Find where the given text appears and provide that cell's center as [x, y] coordinate. 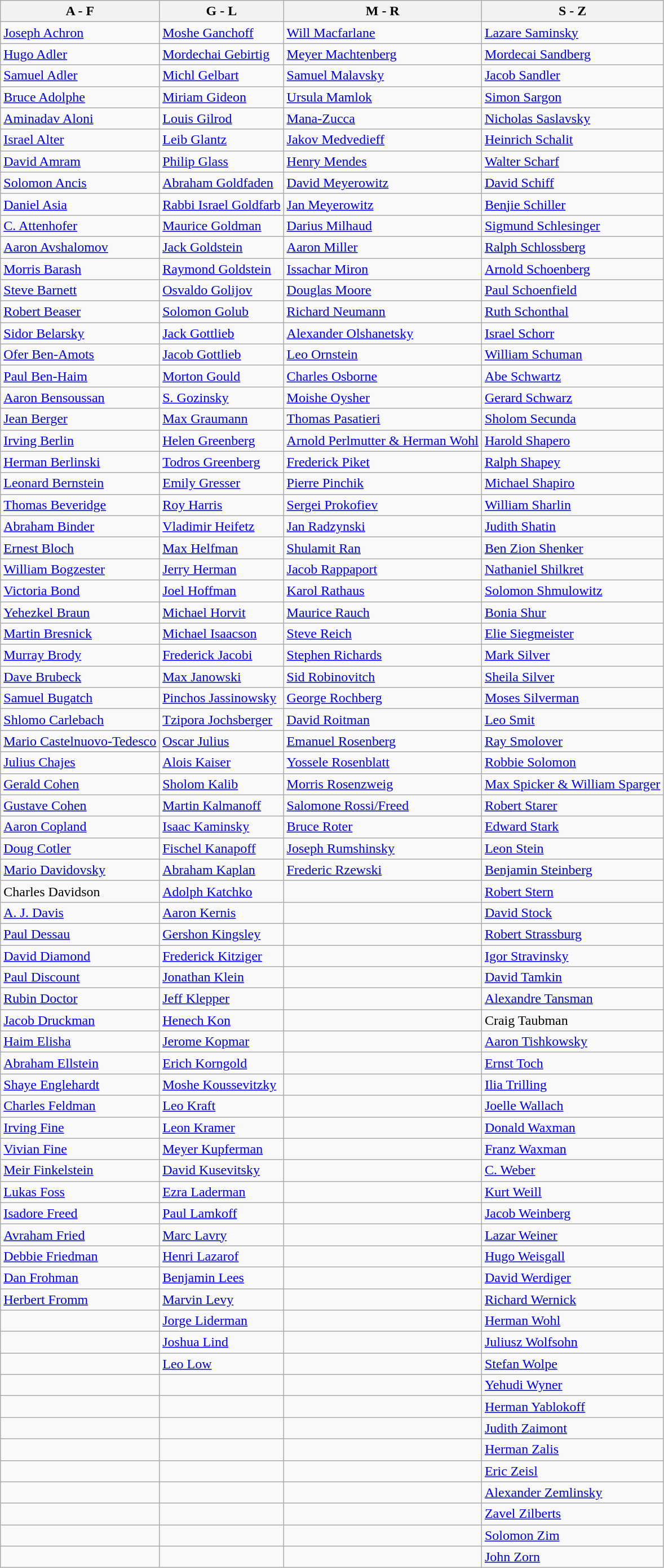
Leo Ornstein [382, 355]
Irving Berlin [80, 441]
M - R [382, 11]
Jan Radzynski [382, 526]
Murray Brody [80, 655]
Paul Discount [80, 977]
Douglas Moore [382, 290]
Solomon Shmulowitz [572, 591]
Simon Sargon [572, 97]
Harold Shapero [572, 441]
Robbie Solomon [572, 763]
Abraham Binder [80, 526]
Louis Gilrod [222, 118]
Joshua Lind [222, 1342]
Paul Dessau [80, 934]
Elie Siegmeister [572, 634]
Nathaniel Shilkret [572, 569]
Moses Silverman [572, 698]
Aaron Bensoussan [80, 398]
Meyer Machtenberg [382, 54]
Abraham Ellstein [80, 1063]
Jorge Liderman [222, 1321]
Robert Beaser [80, 312]
Vladimir Heifetz [222, 526]
Vivian Fine [80, 1149]
Stefan Wolpe [572, 1364]
Raymond Goldstein [222, 269]
Sergei Prokofiev [382, 505]
Yehudi Wyner [572, 1385]
Irving Fine [80, 1127]
Herman Wohl [572, 1321]
Emanuel Rosenberg [382, 741]
Gershon Kingsley [222, 934]
Richard Neumann [382, 312]
Dave Brubeck [80, 677]
Sidor Belarsky [80, 333]
Leon Stein [572, 848]
Samuel Adler [80, 76]
Jakov Medvedieff [382, 140]
Lukas Foss [80, 1192]
David Tamkin [572, 977]
Maurice Goldman [222, 226]
Mark Silver [572, 655]
Samuel Malavsky [382, 76]
Israel Schorr [572, 333]
Jack Goldstein [222, 247]
Hugo Weisgall [572, 1256]
Shulamit Ran [382, 548]
David Diamond [80, 956]
Will Macfarlane [382, 33]
Henry Mendes [382, 161]
C. Attenhofer [80, 226]
Solomon Golub [222, 312]
Leon Kramer [222, 1127]
Moishe Oysher [382, 398]
Gerald Cohen [80, 784]
C. Weber [572, 1170]
Abraham Kaplan [222, 870]
Shlomo Carlebach [80, 720]
Isadore Freed [80, 1213]
Bruce Adolphe [80, 97]
Mordechai Gebirtig [222, 54]
Ben Zion Shenker [572, 548]
Ralph Shapey [572, 462]
Lazare Saminsky [572, 33]
Ilia Trilling [572, 1085]
Leo Low [222, 1364]
Maurice Rauch [382, 612]
Herbert Fromm [80, 1299]
David Roitman [382, 720]
Joseph Achron [80, 33]
Hugo Adler [80, 54]
Abe Schwartz [572, 376]
Joseph Rumshinsky [382, 848]
Abraham Goldfaden [222, 183]
Kurt Weill [572, 1192]
Erich Korngold [222, 1063]
Robert Strassburg [572, 934]
Bonia Shur [572, 612]
G - L [222, 11]
Thomas Beveridge [80, 505]
Max Helfman [222, 548]
Todros Greenberg [222, 462]
Leo Smit [572, 720]
Herman Berlinski [80, 462]
Pierre Pinchik [382, 483]
Henech Kon [222, 1020]
Herman Yablokoff [572, 1407]
Rubin Doctor [80, 999]
Craig Taubman [572, 1020]
Charles Feldman [80, 1106]
Fischel Kanapoff [222, 848]
Aaron Avshalomov [80, 247]
Gustave Cohen [80, 805]
Doug Cotler [80, 848]
Mario Davidovsky [80, 870]
Julius Chajes [80, 763]
Victoria Bond [80, 591]
Max Graumann [222, 419]
Salomone Rossi/Freed [382, 805]
Steve Reich [382, 634]
Samuel Bugatch [80, 698]
Isaac Kaminsky [222, 827]
Michael Horvit [222, 612]
Arnold Perlmutter & Herman Wohl [382, 441]
Walter Scharf [572, 161]
Pinchos Jassinowsky [222, 698]
Leo Kraft [222, 1106]
Arnold Schoenberg [572, 269]
Karol Rathaus [382, 591]
Charles Osborne [382, 376]
Jeff Klepper [222, 999]
Jan Meyerowitz [382, 204]
David Werdiger [572, 1278]
S. Gozinsky [222, 398]
Helen Greenberg [222, 441]
Benjamin Steinberg [572, 870]
Gerard Schwarz [572, 398]
Moshe Ganchoff [222, 33]
Jerome Kopmar [222, 1042]
David Kusevitsky [222, 1170]
Oscar Julius [222, 741]
Martin Kalmanoff [222, 805]
Aaron Tishkowsky [572, 1042]
Judith Zaimont [572, 1428]
Sigmund Schlesinger [572, 226]
Frederick Kitziger [222, 956]
Stephen Richards [382, 655]
Robert Starer [572, 805]
Emily Gresser [222, 483]
Robert Stern [572, 891]
Joelle Wallach [572, 1106]
Ernst Toch [572, 1063]
Morris Rosenzweig [382, 784]
Tzipora Jochsberger [222, 720]
Sholom Secunda [572, 419]
Lazar Weiner [572, 1235]
Ray Smolover [572, 741]
Yossele Rosenblatt [382, 763]
Juliusz Wolfsohn [572, 1342]
Philip Glass [222, 161]
Morris Barash [80, 269]
Paul Schoenfield [572, 290]
Shaye Englehardt [80, 1085]
Israel Alter [80, 140]
Alexandre Tansman [572, 999]
David Stock [572, 913]
Benjie Schiller [572, 204]
Avraham Fried [80, 1235]
Herman Zalis [572, 1450]
Nicholas Saslavsky [572, 118]
Ruth Schonthal [572, 312]
Adolph Katchko [222, 891]
Michael Isaacson [222, 634]
Frederick Piket [382, 462]
Meyer Kupferman [222, 1149]
Jean Berger [80, 419]
William Bogzester [80, 569]
Morton Gould [222, 376]
Max Spicker & William Sparger [572, 784]
Donald Waxman [572, 1127]
George Rochberg [382, 698]
Jacob Gottlieb [222, 355]
Debbie Friedman [80, 1256]
Thomas Pasatieri [382, 419]
Marc Lavry [222, 1235]
Roy Harris [222, 505]
Solomon Ancis [80, 183]
Aminadav Aloni [80, 118]
Ernest Bloch [80, 548]
David Amram [80, 161]
William Sharlin [572, 505]
Henri Lazarof [222, 1256]
Solomon Zim [572, 1535]
S - Z [572, 11]
Ofer Ben-Amots [80, 355]
Sheila Silver [572, 677]
Richard Wernick [572, 1299]
A. J. Davis [80, 913]
Heinrich Schalit [572, 140]
Charles Davidson [80, 891]
Sholom Kalib [222, 784]
Ezra Laderman [222, 1192]
Alois Kaiser [222, 763]
Jerry Herman [222, 569]
Yehezkel Braun [80, 612]
Joel Hoffman [222, 591]
Jack Gottlieb [222, 333]
Alexander Olshanetsky [382, 333]
Mario Castelnuovo-Tedesco [80, 741]
Ralph Schlossberg [572, 247]
Jonathan Klein [222, 977]
Daniel Asia [80, 204]
Michael Shapiro [572, 483]
Steve Barnett [80, 290]
Leonard Bernstein [80, 483]
Jacob Sandler [572, 76]
David Schiff [572, 183]
Ursula Mamlok [382, 97]
Dan Frohman [80, 1278]
Igor Stravinsky [572, 956]
Martin Bresnick [80, 634]
Eric Zeisl [572, 1471]
Miriam Gideon [222, 97]
William Schuman [572, 355]
Zavel Zilberts [572, 1514]
A - F [80, 11]
Jacob Druckman [80, 1020]
John Zorn [572, 1557]
Aaron Copland [80, 827]
Aaron Miller [382, 247]
Moshe Koussevitzky [222, 1085]
Paul Ben-Haim [80, 376]
Jacob Rappaport [382, 569]
Max Janowski [222, 677]
Sid Robinovitch [382, 677]
Frederick Jacobi [222, 655]
Osvaldo Golijov [222, 290]
Michl Gelbart [222, 76]
Aaron Kernis [222, 913]
Mana-Zucca [382, 118]
Alexander Zemlinsky [572, 1492]
Edward Stark [572, 827]
Meir Finkelstein [80, 1170]
Marvin Levy [222, 1299]
Darius Milhaud [382, 226]
Bruce Roter [382, 827]
David Meyerowitz [382, 183]
Leib Glantz [222, 140]
Haim Elisha [80, 1042]
Franz Waxman [572, 1149]
Issachar Miron [382, 269]
Judith Shatin [572, 526]
Rabbi Israel Goldfarb [222, 204]
Frederic Rzewski [382, 870]
Jacob Weinberg [572, 1213]
Benjamin Lees [222, 1278]
Paul Lamkoff [222, 1213]
Mordecai Sandberg [572, 54]
